Extract the [X, Y] coordinate from the center of the cell holding the provided text.  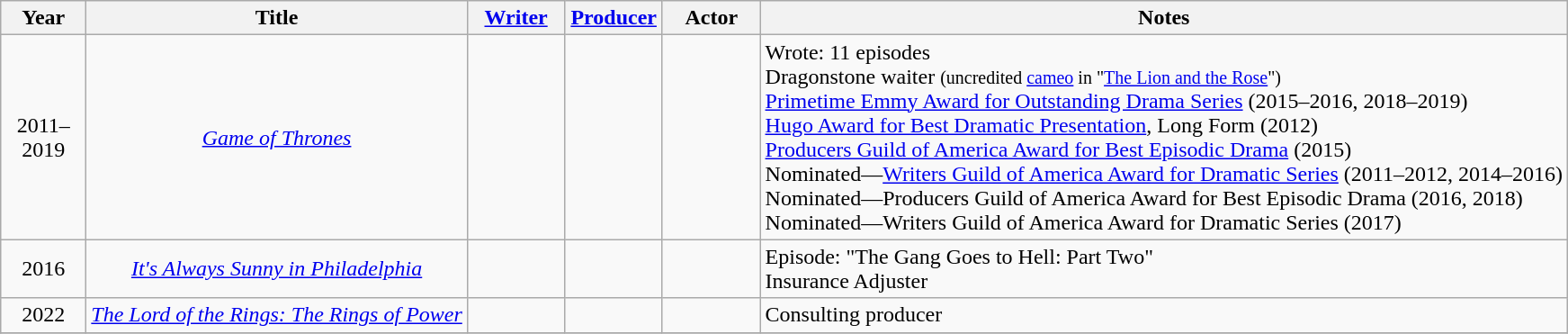
The Lord of the Rings: The Rings of Power [277, 315]
2022 [43, 315]
Year [43, 18]
It's Always Sunny in Philadelphia [277, 268]
Writer [516, 18]
2011–2019 [43, 137]
Actor [711, 18]
2016 [43, 268]
Game of Thrones [277, 137]
Producer [614, 18]
Title [277, 18]
Episode: "The Gang Goes to Hell: Part Two"Insurance Adjuster [1164, 268]
Notes [1164, 18]
Consulting producer [1164, 315]
